Extract the (X, Y) coordinate from the center of the cell holding the provided text.  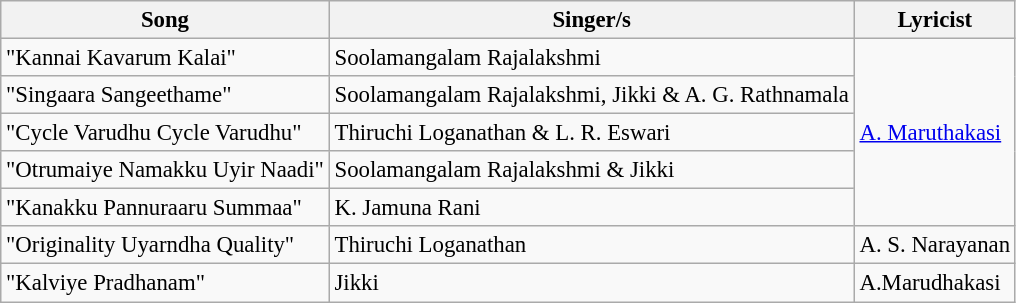
K. Jamuna Rani (592, 208)
Jikki (592, 283)
A.Marudhakasi (934, 283)
Song (165, 20)
Thiruchi Loganathan & L. R. Eswari (592, 133)
A. S. Narayanan (934, 245)
Soolamangalam Rajalakshmi (592, 58)
Soolamangalam Rajalakshmi, Jikki & A. G. Rathnamala (592, 95)
Lyricist (934, 20)
"Otrumaiye Namakku Uyir Naadi" (165, 170)
"Kannai Kavarum Kalai" (165, 58)
"Originality Uyarndha Quality" (165, 245)
Thiruchi Loganathan (592, 245)
Singer/s (592, 20)
A. Maruthakasi (934, 133)
"Cycle Varudhu Cycle Varudhu" (165, 133)
Soolamangalam Rajalakshmi & Jikki (592, 170)
"Kalviye Pradhanam" (165, 283)
"Kanakku Pannuraaru Summaa" (165, 208)
"Singaara Sangeethame" (165, 95)
